Detect which cell encompasses the target text, then output its (X, Y) center coordinate. 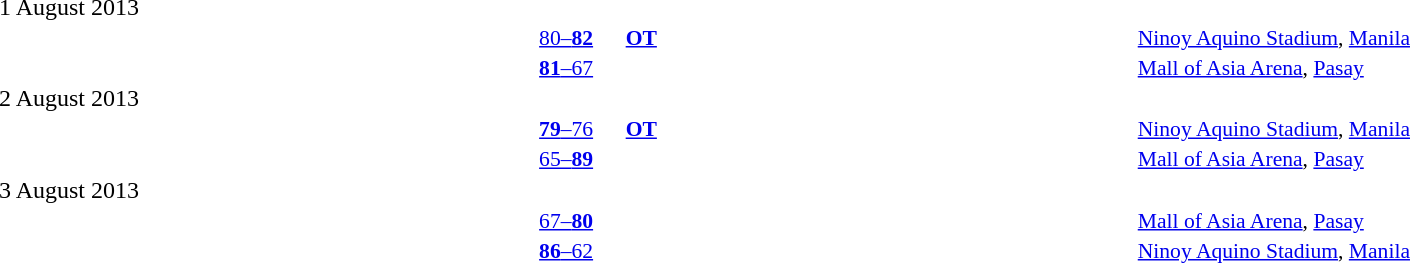
80–82 (566, 38)
79–76 (566, 129)
65–89 (566, 159)
67–80 (566, 220)
81–67 (566, 68)
